Provide the [x, y] coordinate of the cell's center where the given text is located.  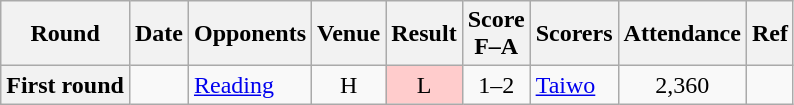
1–2 [496, 85]
Taiwo [574, 85]
Round [66, 34]
Venue [349, 34]
2,360 [682, 85]
Scorers [574, 34]
H [349, 85]
Date [158, 34]
Opponents [250, 34]
L [424, 85]
Attendance [682, 34]
Reading [250, 85]
Result [424, 34]
First round [66, 85]
ScoreF–A [496, 34]
Ref [770, 34]
